Capture the cell that displays the provided text and extract its (x, y) central coordinate. 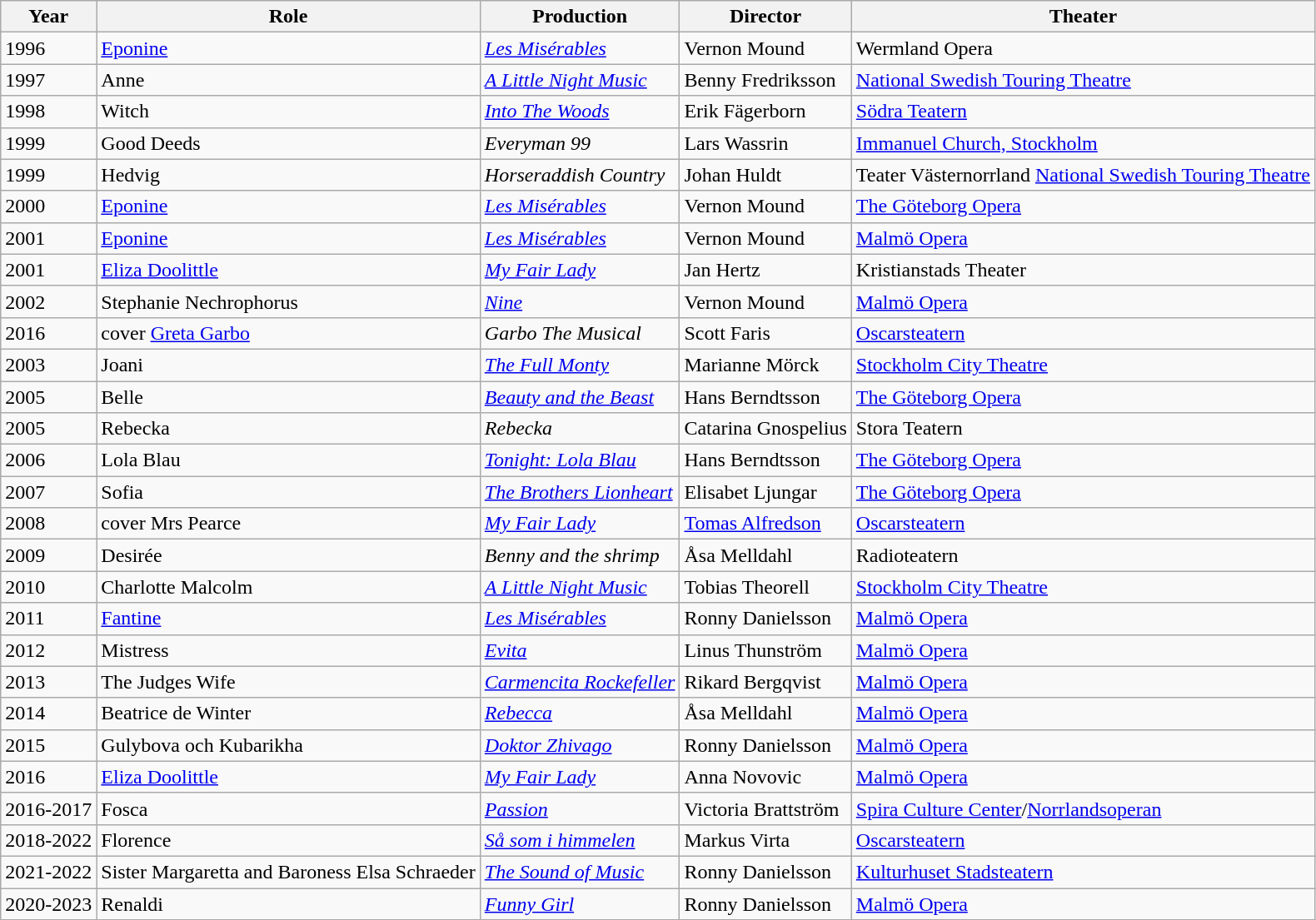
Tobias Theorell (765, 587)
Horseraddish Country (580, 175)
Fantine (288, 619)
Catarina Gnospelius (765, 429)
Lola Blau (288, 460)
cover Greta Garbo (288, 333)
2021-2022 (48, 872)
2018-2022 (48, 840)
2012 (48, 650)
The Brothers Lionheart (580, 492)
2011 (48, 619)
Witch (288, 112)
1997 (48, 80)
Anna Novovic (765, 777)
Funny Girl (580, 903)
Tomas Alfredson (765, 524)
Doktor Zhivago (580, 745)
2008 (48, 524)
Anne (288, 80)
Beatrice de Winter (288, 714)
Mistress (288, 650)
National Swedish Touring Theatre (1083, 80)
Sister Margaretta and Baroness Elsa Schraeder (288, 872)
Stephanie Nechrophorus (288, 301)
Good Deeds (288, 143)
Belle (288, 397)
2006 (48, 460)
2016-2017 (48, 808)
Stora Teatern (1083, 429)
Garbo The Musical (580, 333)
Benny Fredriksson (765, 80)
Joani (288, 365)
2013 (48, 682)
Rebecca (580, 714)
2009 (48, 555)
The Judges Wife (288, 682)
Production (580, 17)
Into The Woods (580, 112)
Marianne Mörck (765, 365)
Director (765, 17)
Radioteatern (1083, 555)
2000 (48, 206)
Markus Virta (765, 840)
2010 (48, 587)
Kristianstads Theater (1083, 270)
The Sound of Music (580, 872)
Carmencita Rockefeller (580, 682)
Teater Västernorrland National Swedish Touring Theatre (1083, 175)
Wermland Opera (1083, 48)
Rikard Bergqvist (765, 682)
2003 (48, 365)
Renaldi (288, 903)
Fosca (288, 808)
Immanuel Church, Stockholm (1083, 143)
Victoria Brattström (765, 808)
Tonight: Lola Blau (580, 460)
Everyman 99 (580, 143)
Linus Thunström (765, 650)
Spira Culture Center/Norrlandsoperan (1083, 808)
Elisabet Ljungar (765, 492)
The Full Monty (580, 365)
Johan Huldt (765, 175)
Erik Fägerborn (765, 112)
cover Mrs Pearce (288, 524)
Scott Faris (765, 333)
2015 (48, 745)
1996 (48, 48)
Evita (580, 650)
Passion (580, 808)
Kulturhuset Stadsteatern (1083, 872)
Lars Wassrin (765, 143)
2014 (48, 714)
Så som i himmelen (580, 840)
Nine (580, 301)
Jan Hertz (765, 270)
Benny and the shrimp (580, 555)
Year (48, 17)
2002 (48, 301)
Sofia (288, 492)
Desirée (288, 555)
2007 (48, 492)
1998 (48, 112)
Theater (1083, 17)
Role (288, 17)
Beauty and the Beast (580, 397)
Södra Teatern (1083, 112)
Hedvig (288, 175)
Gulybova och Kubarikha (288, 745)
Charlotte Malcolm (288, 587)
2020-2023 (48, 903)
Florence (288, 840)
